Provide the (X, Y) coordinate of the cell's center where the given text is located.  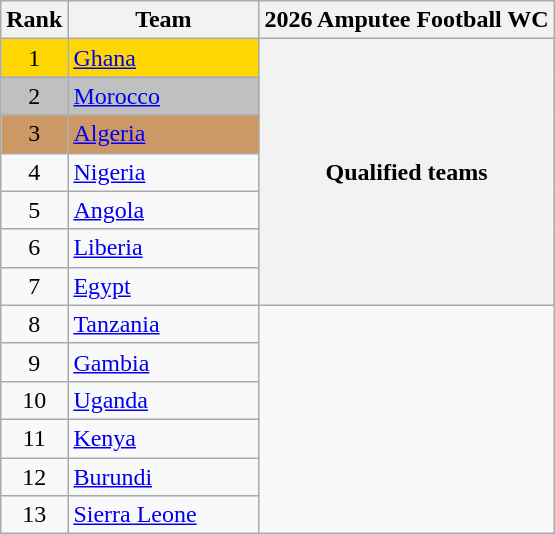
10 (34, 400)
Rank (34, 20)
Nigeria (164, 172)
Gambia (164, 362)
12 (34, 477)
5 (34, 210)
Egypt (164, 286)
4 (34, 172)
Team (164, 20)
Morocco (164, 96)
8 (34, 324)
Ghana (164, 58)
Qualified teams (406, 172)
6 (34, 248)
11 (34, 438)
9 (34, 362)
Liberia (164, 248)
Tanzania (164, 324)
Uganda (164, 400)
13 (34, 515)
Angola (164, 210)
7 (34, 286)
Burundi (164, 477)
Algeria (164, 134)
1 (34, 58)
2026 Amputee Football WC (406, 20)
Kenya (164, 438)
3 (34, 134)
2 (34, 96)
Sierra Leone (164, 515)
